Capture the cell that displays the provided text and extract its (X, Y) central coordinate. 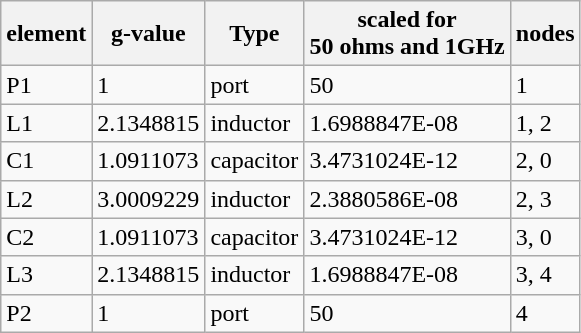
scaled for50 ohms and 1GHz (407, 34)
C1 (46, 161)
2, 0 (545, 161)
L2 (46, 199)
1, 2 (545, 123)
2, 3 (545, 199)
C2 (46, 237)
4 (545, 313)
g-value (148, 34)
3.0009229 (148, 199)
element (46, 34)
Type (254, 34)
P1 (46, 85)
3, 4 (545, 275)
P2 (46, 313)
3, 0 (545, 237)
L1 (46, 123)
L3 (46, 275)
2.3880586E-08 (407, 199)
nodes (545, 34)
